From the cell containing the given text, extract its center point as [x, y] coordinate. 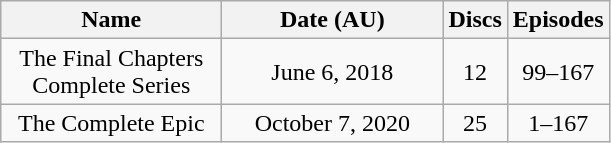
The Final Chapters Complete Series [112, 72]
99–167 [558, 72]
12 [475, 72]
October 7, 2020 [332, 123]
Discs [475, 20]
Date (AU) [332, 20]
June 6, 2018 [332, 72]
25 [475, 123]
Episodes [558, 20]
Name [112, 20]
The Complete Epic [112, 123]
1–167 [558, 123]
